Pinpoint the cell where the given text exists, returning its [x, y] midpoint coordinate. 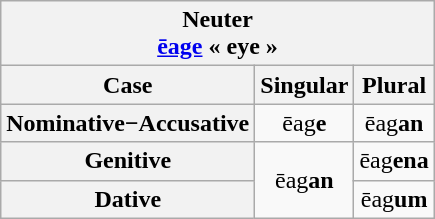
ēagum [394, 199]
Nominative−Accusative [128, 123]
Singular [304, 85]
ēagena [394, 161]
Neuterēage « eye » [218, 34]
Dative [128, 199]
Plural [394, 85]
ēage [304, 123]
Case [128, 85]
Genitive [128, 161]
